Scan for the cell matching the given text and deliver its [x, y] coordinate at center. 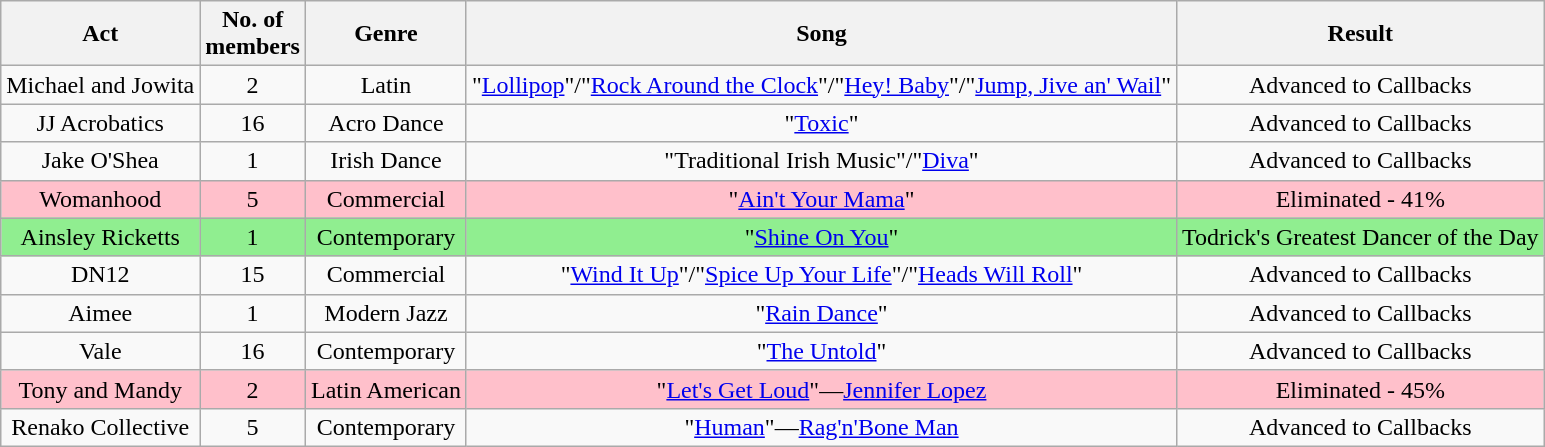
"Human"—Rag'n'Bone Man [821, 427]
Act [100, 34]
Genre [386, 34]
Eliminated - 41% [1361, 199]
"Toxic" [821, 123]
"The Untold" [821, 351]
"Shine On You" [821, 237]
Tony and Mandy [100, 389]
"Let's Get Loud"—Jennifer Lopez [821, 389]
Renako Collective [100, 427]
JJ Acrobatics [100, 123]
Michael and Jowita [100, 85]
Latin [386, 85]
"Lollipop"/"Rock Around the Clock"/"Hey! Baby"/"Jump, Jive an' Wail" [821, 85]
Acro Dance [386, 123]
Song [821, 34]
Irish Dance [386, 161]
Latin American [386, 389]
"Ain't Your Mama" [821, 199]
"Rain Dance" [821, 313]
Modern Jazz [386, 313]
Jake O'Shea [100, 161]
"Wind It Up"/"Spice Up Your Life"/"Heads Will Roll" [821, 275]
Womanhood [100, 199]
Result [1361, 34]
Ainsley Ricketts [100, 237]
Eliminated - 45% [1361, 389]
DN12 [100, 275]
No. ofmembers [253, 34]
Todrick's Greatest Dancer of the Day [1361, 237]
15 [253, 275]
Vale [100, 351]
Aimee [100, 313]
"Traditional Irish Music"/"Diva" [821, 161]
